Determine the [x, y] coordinate at the center of the cell enclosing the given text.  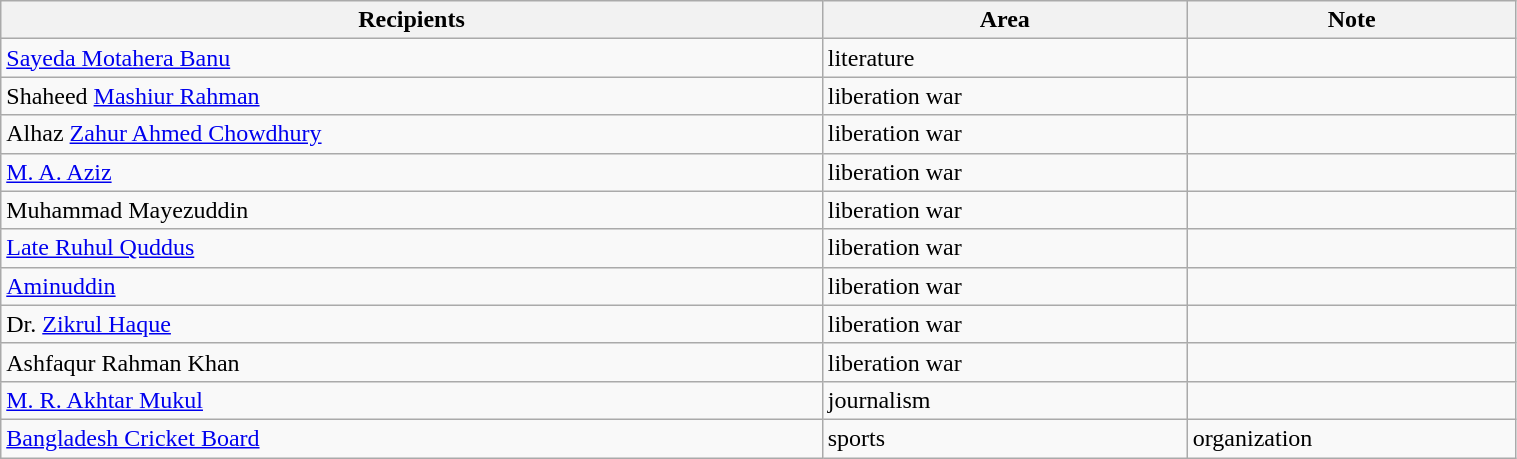
Dr. Zikrul Haque [412, 324]
journalism [1004, 400]
M. R. Akhtar Mukul [412, 400]
Alhaz Zahur Ahmed Chowdhury [412, 134]
sports [1004, 438]
literature [1004, 58]
Recipients [412, 20]
Area [1004, 20]
Aminuddin [412, 286]
organization [1352, 438]
Muhammad Mayezuddin [412, 210]
Bangladesh Cricket Board [412, 438]
Ashfaqur Rahman Khan [412, 362]
M. A. Aziz [412, 172]
Shaheed Mashiur Rahman [412, 96]
Sayeda Motahera Banu [412, 58]
Note [1352, 20]
Late Ruhul Quddus [412, 248]
